Return [X, Y] of the center of cell containing provided text 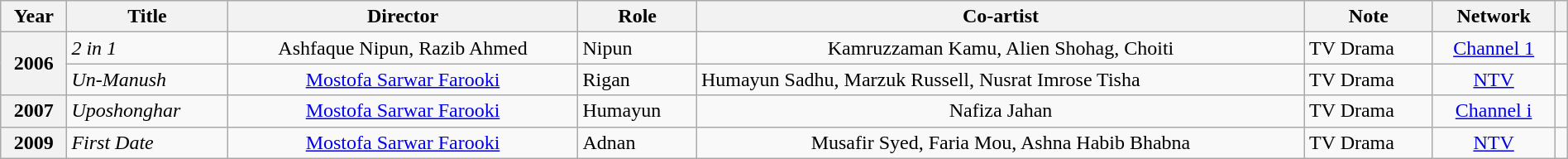
Un-Manush [147, 79]
Nipun [637, 48]
Humayun [637, 111]
Ashfaque Nipun, Razib Ahmed [403, 48]
Uposhonghar [147, 111]
Director [403, 17]
Adnan [637, 142]
Year [34, 17]
Kamruzzaman Kamu, Alien Shohag, Choiti [1001, 48]
Channel 1 [1494, 48]
Note [1370, 17]
2006 [34, 64]
Channel i [1494, 111]
Humayun Sadhu, Marzuk Russell, Nusrat Imrose Tisha [1001, 79]
First Date [147, 142]
Nafiza Jahan [1001, 111]
Title [147, 17]
2007 [34, 111]
2 in 1 [147, 48]
Co-artist [1001, 17]
Musafir Syed, Faria Mou, Ashna Habib Bhabna [1001, 142]
2009 [34, 142]
Role [637, 17]
Rigan [637, 79]
Network [1494, 17]
